For the text-containing cell, return its midpoint in (X, Y) coordinate format. 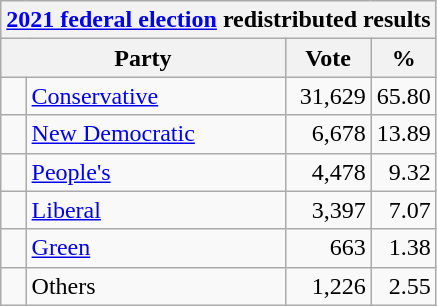
7.07 (404, 210)
% (404, 58)
1.38 (404, 248)
663 (328, 248)
13.89 (404, 134)
4,478 (328, 172)
1,226 (328, 286)
New Democratic (156, 134)
2021 federal election redistributed results (218, 20)
Conservative (156, 96)
Party (143, 58)
3,397 (328, 210)
9.32 (404, 172)
Liberal (156, 210)
2.55 (404, 286)
People's (156, 172)
31,629 (328, 96)
Vote (328, 58)
Green (156, 248)
Others (156, 286)
6,678 (328, 134)
65.80 (404, 96)
